Determine the (x, y) coordinate at the center of the cell enclosing the given text.  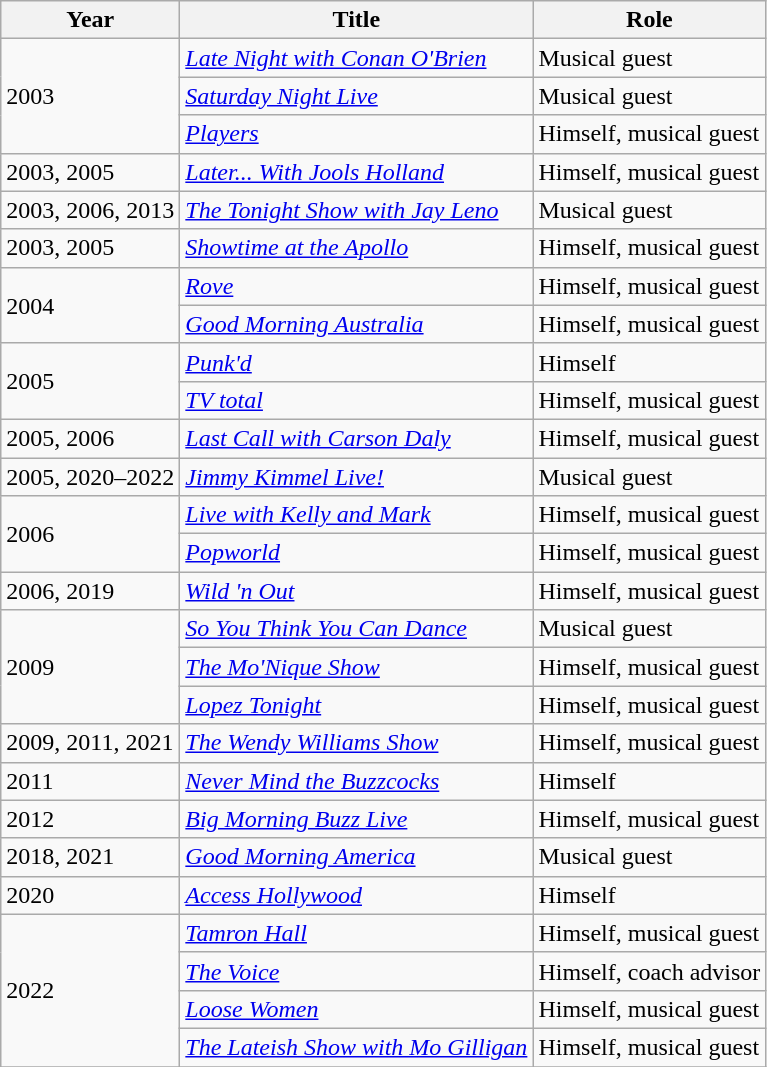
Himself, coach advisor (650, 971)
Big Morning Buzz Live (356, 819)
2020 (90, 895)
2012 (90, 819)
2006, 2019 (90, 591)
Late Night with Conan O'Brien (356, 58)
Later... With Jools Holland (356, 172)
2006 (90, 534)
2003, 2006, 2013 (90, 210)
Role (650, 20)
2003 (90, 96)
Saturday Night Live (356, 96)
Last Call with Carson Daly (356, 438)
2009 (90, 667)
2005 (90, 381)
2009, 2011, 2021 (90, 743)
So You Think You Can Dance (356, 629)
2005, 2006 (90, 438)
The Mo'Nique Show (356, 667)
Rove (356, 286)
Access Hollywood (356, 895)
The Voice (356, 971)
The Tonight Show with Jay Leno (356, 210)
Showtime at the Apollo (356, 248)
2004 (90, 305)
2011 (90, 781)
The Lateish Show with Mo Gilligan (356, 1047)
2005, 2020–2022 (90, 477)
Good Morning America (356, 857)
Tamron Hall (356, 933)
2022 (90, 990)
Popworld (356, 553)
Year (90, 20)
Title (356, 20)
Punk'd (356, 362)
Wild 'n Out (356, 591)
TV total (356, 400)
Live with Kelly and Mark (356, 515)
2018, 2021 (90, 857)
Loose Women (356, 1009)
Lopez Tonight (356, 705)
Players (356, 134)
Jimmy Kimmel Live! (356, 477)
Good Morning Australia (356, 324)
The Wendy Williams Show (356, 743)
Never Mind the Buzzcocks (356, 781)
